For the text-containing cell, return its midpoint in [x, y] coordinate format. 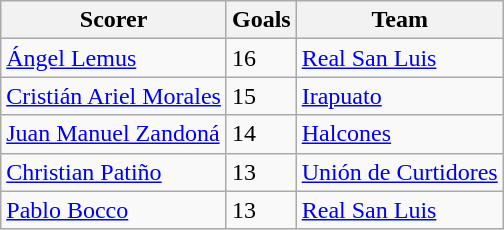
16 [261, 58]
Cristián Ariel Morales [114, 96]
Ángel Lemus [114, 58]
15 [261, 96]
14 [261, 134]
Pablo Bocco [114, 210]
Goals [261, 20]
Team [400, 20]
Juan Manuel Zandoná [114, 134]
Irapuato [400, 96]
Christian Patiño [114, 172]
Halcones [400, 134]
Scorer [114, 20]
Unión de Curtidores [400, 172]
